Provide the [X, Y] coordinate of the cell's center where the given text is located.  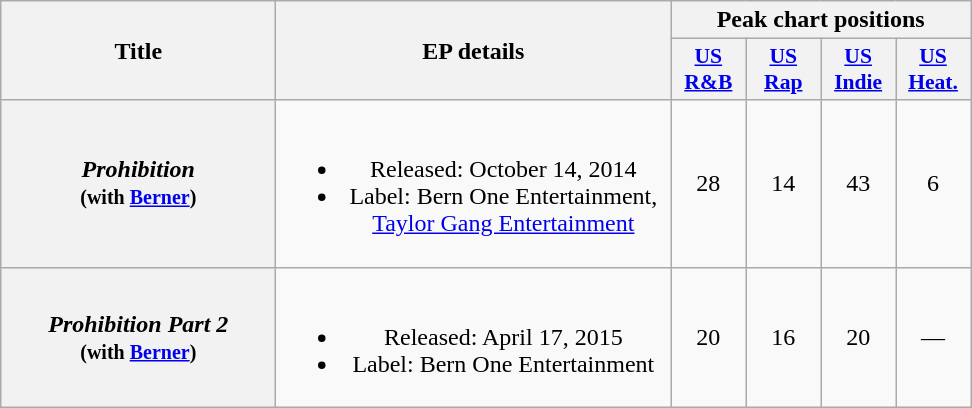
Prohibition Part 2(with Berner) [138, 337]
14 [784, 184]
43 [858, 184]
Peak chart positions [821, 20]
Prohibition(with Berner) [138, 184]
Released: April 17, 2015Label: Bern One Entertainment [474, 337]
6 [934, 184]
Title [138, 50]
EP details [474, 50]
— [934, 337]
US Heat. [934, 70]
USRap [784, 70]
US Indie [858, 70]
Released: October 14, 2014Label: Bern One Entertainment, Taylor Gang Entertainment [474, 184]
USR&B [708, 70]
28 [708, 184]
16 [784, 337]
